Extract the (X, Y) coordinate from the center of the cell holding the provided text.  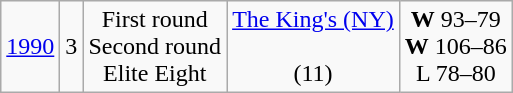
3 (72, 47)
W 93–79W 106–86L 78–80 (456, 47)
First roundSecond roundElite Eight (155, 47)
The King's (NY)(11) (314, 47)
1990 (30, 47)
